Output the (x, y) coordinate of the center of the cell containing the given text.  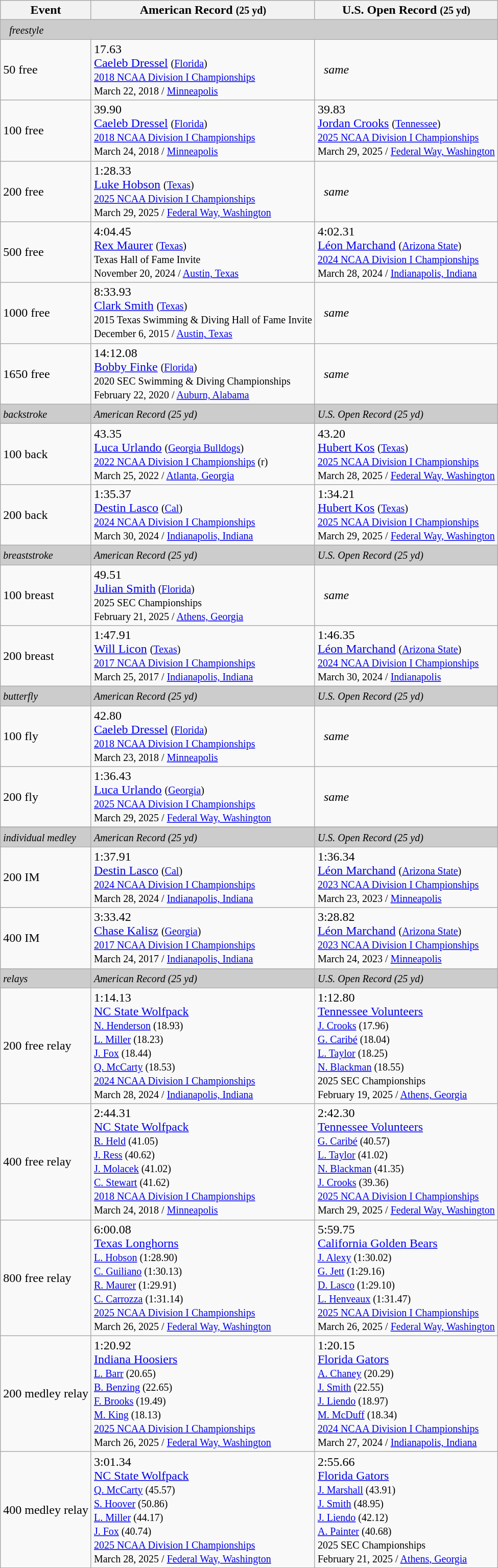
1:46.35 Léon Marchand (Arizona State) 2024 NCAA Division I Championships March 30, 2024 / Indianapolis (406, 656)
500 free (46, 252)
1:37.91 Destin Lasco (Cal) 2024 NCAA Division I Championships March 28, 2024 / Indianapolis, Indiana (203, 877)
1:47.91 Will Licon (Texas) 2017 NCAA Division I Championships March 25, 2017 / Indianapolis, Indiana (203, 656)
100 free (46, 131)
breaststroke (46, 555)
freestyle (249, 30)
42.80 Caeleb Dressel (Florida) 2018 NCAA Division I Championships March 23, 2018 / Minneapolis (203, 737)
individual medley (46, 837)
3:33.42 Chase Kalisz (Georgia) 2017 NCAA Division I Championships March 24, 2017 / Indianapolis, Indiana (203, 938)
49.51 Julian Smith (Florida) 2025 SEC Championships February 21, 2025 / Athens, Georgia (203, 596)
1:36.34 Léon Marchand (Arizona State) 2023 NCAA Division I Championships March 23, 2023 / Minneapolis (406, 877)
200 free (46, 191)
200 medley relay (46, 1393)
200 free relay (46, 1046)
1:35.37 Destin Lasco (Cal) 2024 NCAA Division I Championships March 30, 2024 / Indianapolis, Indiana (203, 515)
200 IM (46, 877)
1:36.43 Luca Urlando (Georgia) 2025 NCAA Division I Championships March 29, 2025 / Federal Way, Washington (203, 797)
Event (46, 10)
8:33.93 Clark Smith (Texas) 2015 Texas Swimming & Diving Hall of Fame Invite December 6, 2015 / Austin, Texas (203, 313)
200 back (46, 515)
100 fly (46, 737)
43.35 Luca Urlando (Georgia Bulldogs) 2022 NCAA Division I Championships (r) March 25, 2022 / Atlanta, Georgia (203, 454)
200 breast (46, 656)
43.20 Hubert Kos (Texas) 2025 NCAA Division I Championships March 28, 2025 / Federal Way, Washington (406, 454)
200 fly (46, 797)
1650 free (46, 374)
800 free relay (46, 1278)
4:02.31 Léon Marchand (Arizona State) 2024 NCAA Division I Championships March 28, 2024 / Indianapolis, Indiana (406, 252)
400 IM (46, 938)
1000 free (46, 313)
39.90 Caeleb Dressel (Florida) 2018 NCAA Division I Championships March 24, 2018 / Minneapolis (203, 131)
1:34.21 Hubert Kos (Texas) 2025 NCAA Division I Championships March 29, 2025 / Federal Way, Washington (406, 515)
backstroke (46, 414)
1:28.33 Luke Hobson (Texas) 2025 NCAA Division I Championships March 29, 2025 / Federal Way, Washington (203, 191)
butterfly (46, 696)
3:28.82 Léon Marchand (Arizona State) 2023 NCAA Division I Championships March 24, 2023 / Minneapolis (406, 938)
50 free (46, 69)
14:12.08 Bobby Finke (Florida) 2020 SEC Swimming & Diving Championships February 22, 2020 / Auburn, Alabama (203, 374)
400 medley relay (46, 1510)
relays (46, 978)
400 free relay (46, 1161)
100 back (46, 454)
17.63 Caeleb Dressel (Florida) 2018 NCAA Division I Championships March 22, 2018 / Minneapolis (203, 69)
100 breast (46, 596)
4:04.45 Rex Maurer (Texas) Texas Hall of Fame Invite November 20, 2024 / Austin, Texas (203, 252)
39.83 Jordan Crooks (Tennessee) 2025 NCAA Division I Championships March 29, 2025 / Federal Way, Washington (406, 131)
